Capture the cell that displays the provided text and extract its [x, y] central coordinate. 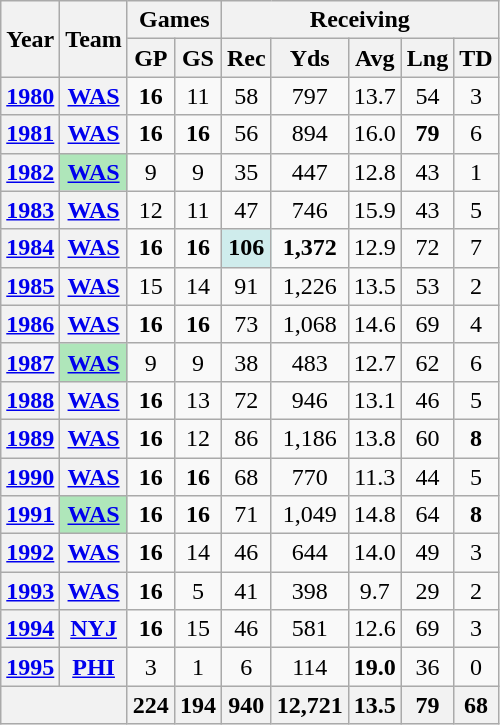
16.0 [374, 134]
770 [310, 477]
9.7 [374, 591]
62 [427, 362]
1,068 [310, 324]
1981 [30, 134]
29 [427, 591]
PHI [94, 667]
224 [150, 705]
1991 [30, 515]
60 [427, 438]
1984 [30, 248]
1,372 [310, 248]
Receiving [360, 20]
47 [246, 210]
940 [246, 705]
11.3 [374, 477]
36 [427, 667]
53 [427, 286]
114 [310, 667]
13 [198, 400]
Team [94, 39]
1990 [30, 477]
13.7 [374, 96]
13.8 [374, 438]
54 [427, 96]
TD [476, 58]
1,226 [310, 286]
1,186 [310, 438]
946 [310, 400]
106 [246, 248]
1989 [30, 438]
4 [476, 324]
Year [30, 39]
1993 [30, 591]
NYJ [94, 629]
1994 [30, 629]
14.6 [374, 324]
Avg [374, 58]
1995 [30, 667]
41 [246, 591]
1988 [30, 400]
746 [310, 210]
71 [246, 515]
12.9 [374, 248]
Yds [310, 58]
GP [150, 58]
44 [427, 477]
35 [246, 172]
7 [476, 248]
14.0 [374, 553]
56 [246, 134]
58 [246, 96]
12.7 [374, 362]
12,721 [310, 705]
1,049 [310, 515]
1992 [30, 553]
483 [310, 362]
1982 [30, 172]
14.8 [374, 515]
581 [310, 629]
15.9 [374, 210]
GS [198, 58]
13.1 [374, 400]
398 [310, 591]
894 [310, 134]
0 [476, 667]
1985 [30, 286]
1980 [30, 96]
38 [246, 362]
1983 [30, 210]
797 [310, 96]
Lng [427, 58]
194 [198, 705]
19.0 [374, 667]
64 [427, 515]
Rec [246, 58]
49 [427, 553]
12.6 [374, 629]
447 [310, 172]
1987 [30, 362]
644 [310, 553]
Games [174, 20]
91 [246, 286]
12.8 [374, 172]
86 [246, 438]
73 [246, 324]
1986 [30, 324]
